Return the [x, y] coordinate for the center point of the cell that contains the specified text.  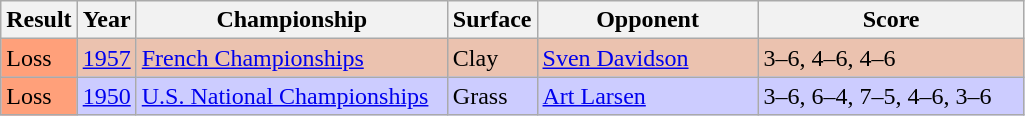
Championship [292, 20]
U.S. National Championships [292, 96]
1950 [106, 96]
Score [891, 20]
Grass [492, 96]
3–6, 6–4, 7–5, 4–6, 3–6 [891, 96]
Clay [492, 58]
Year [106, 20]
Art Larsen [648, 96]
French Championships [292, 58]
Surface [492, 20]
1957 [106, 58]
Opponent [648, 20]
Result [39, 20]
3–6, 4–6, 4–6 [891, 58]
Sven Davidson [648, 58]
